From the cell containing the given text, extract its center point as (x, y) coordinate. 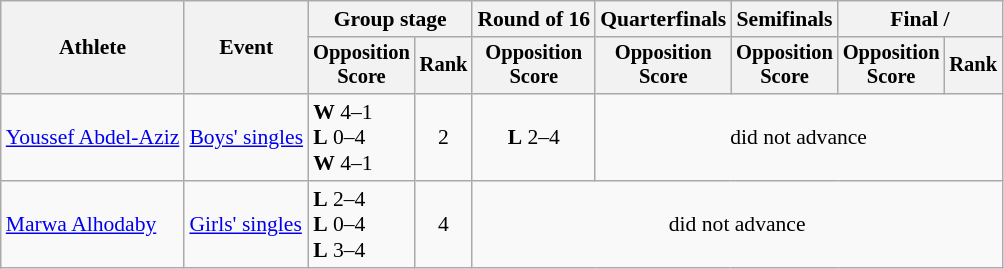
Boys' singles (246, 138)
2 (444, 138)
Final / (920, 19)
Group stage (390, 19)
Semifinals (784, 19)
Quarterfinals (663, 19)
4 (444, 224)
Marwa Alhodaby (93, 224)
Round of 16 (534, 19)
W 4–1 L 0–4 W 4–1 (362, 138)
Youssef Abdel-Aziz (93, 138)
L 2–4 (534, 138)
Athlete (93, 48)
Event (246, 48)
Girls' singles (246, 224)
L 2–4 L 0–4 L 3–4 (362, 224)
